Search for the cell housing the specified text and yield its [X, Y] center coordinate. 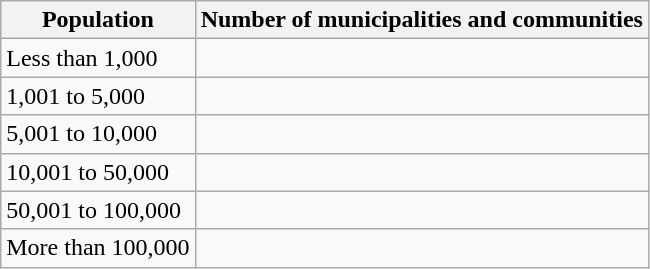
10,001 to 50,000 [98, 172]
Number of municipalities and communities [422, 20]
1,001 to 5,000 [98, 96]
More than 100,000 [98, 248]
5,001 to 10,000 [98, 134]
50,001 to 100,000 [98, 210]
Population [98, 20]
Less than 1,000 [98, 58]
